Search for the cell housing the specified text and yield its [X, Y] center coordinate. 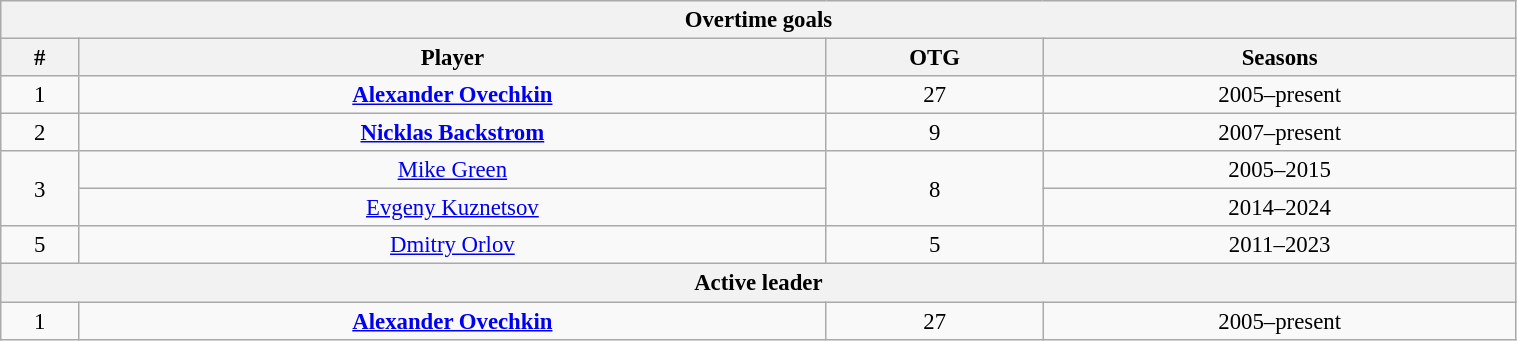
OTG [934, 58]
Mike Green [452, 170]
Nicklas Backstrom [452, 133]
2007–present [1280, 133]
Seasons [1280, 58]
Player [452, 58]
2005–2015 [1280, 170]
Active leader [758, 283]
2011–2023 [1280, 245]
Overtime goals [758, 20]
9 [934, 133]
Dmitry Orlov [452, 245]
# [40, 58]
2014–2024 [1280, 208]
Evgeny Kuznetsov [452, 208]
2 [40, 133]
8 [934, 188]
3 [40, 188]
